Provide the (X, Y) coordinate of the cell's center where the given text is located.  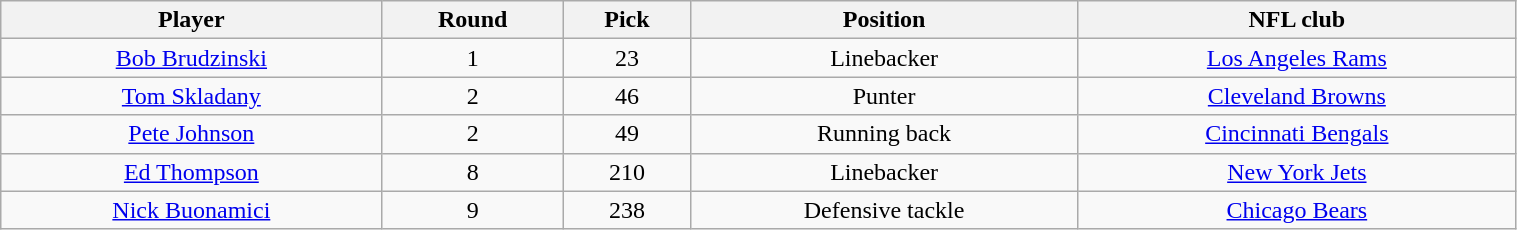
NFL club (1297, 20)
Running back (884, 134)
210 (626, 172)
23 (626, 58)
Punter (884, 96)
Cleveland Browns (1297, 96)
Defensive tackle (884, 210)
49 (626, 134)
Chicago Bears (1297, 210)
Pick (626, 20)
9 (472, 210)
Player (192, 20)
New York Jets (1297, 172)
Tom Skladany (192, 96)
Ed Thompson (192, 172)
Bob Brudzinski (192, 58)
Cincinnati Bengals (1297, 134)
8 (472, 172)
1 (472, 58)
Nick Buonamici (192, 210)
Round (472, 20)
46 (626, 96)
Pete Johnson (192, 134)
Position (884, 20)
Los Angeles Rams (1297, 58)
238 (626, 210)
